From the cell containing the given text, extract its center point as (x, y) coordinate. 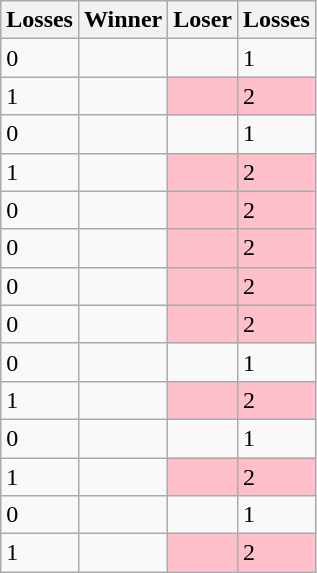
Loser (203, 20)
Winner (122, 20)
